Pinpoint the cell where the given text exists, returning its [x, y] midpoint coordinate. 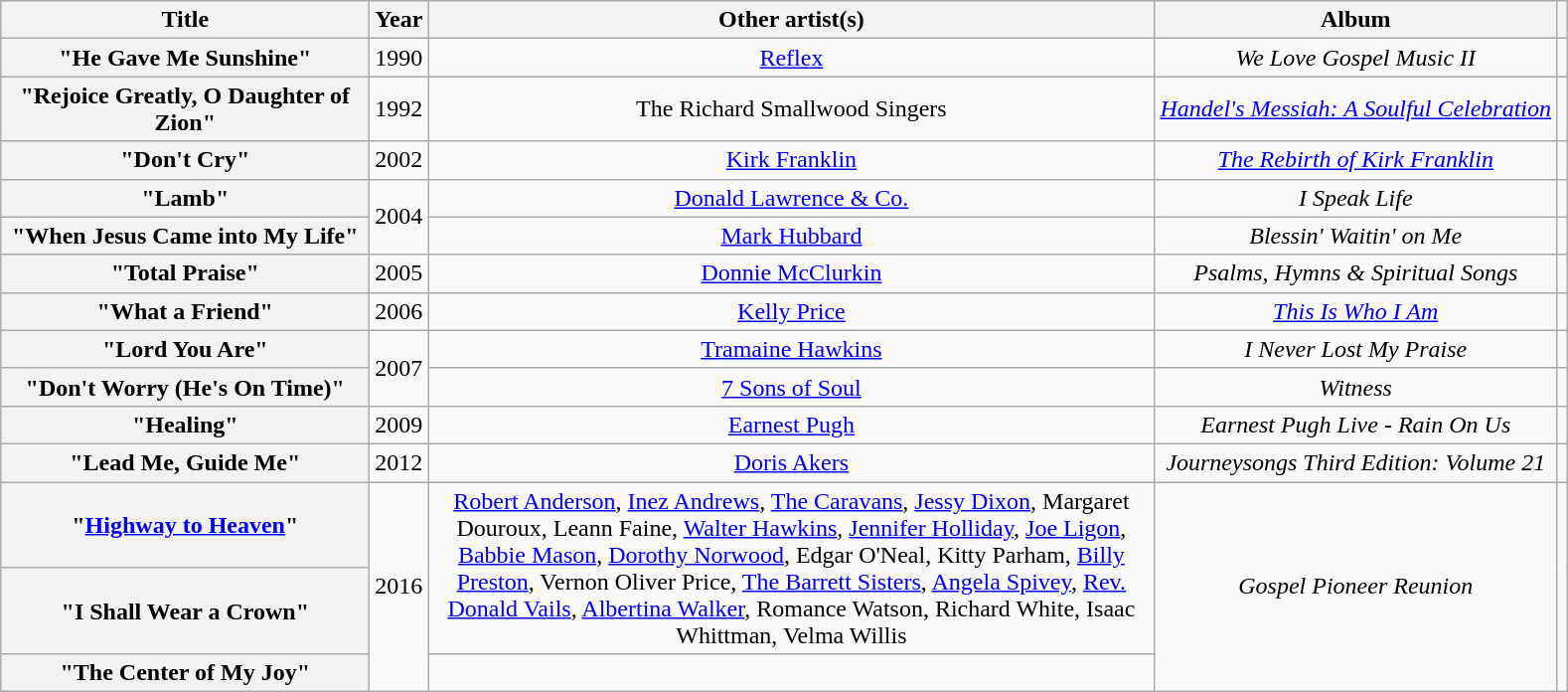
This Is Who I Am [1355, 311]
"He Gave Me Sunshine" [185, 58]
2016 [399, 587]
"What a Friend" [185, 311]
"Total Praise" [185, 273]
I Speak Life [1355, 198]
Psalms, Hymns & Spiritual Songs [1355, 273]
"Lord You Are" [185, 349]
Blessin' Waitin' on Me [1355, 236]
2006 [399, 311]
"Healing" [185, 425]
7 Sons of Soul [791, 387]
Tramaine Hawkins [791, 349]
Year [399, 20]
Other artist(s) [791, 20]
"Highway to Heaven" [185, 525]
Gospel Pioneer Reunion [1355, 587]
Album [1355, 20]
The Richard Smallwood Singers [791, 109]
Doris Akers [791, 462]
Handel's Messiah: A Soulful Celebration [1355, 109]
2009 [399, 425]
"Lead Me, Guide Me" [185, 462]
Donald Lawrence & Co. [791, 198]
We Love Gospel Music II [1355, 58]
2012 [399, 462]
Journeysongs Third Edition: Volume 21 [1355, 462]
2007 [399, 368]
Witness [1355, 387]
Earnest Pugh [791, 425]
1992 [399, 109]
"Don't Worry (He's On Time)" [185, 387]
2004 [399, 217]
Kirk Franklin [791, 160]
I Never Lost My Praise [1355, 349]
Earnest Pugh Live - Rain On Us [1355, 425]
The Rebirth of Kirk Franklin [1355, 160]
"I Shall Wear a Crown" [185, 610]
Mark Hubbard [791, 236]
Reflex [791, 58]
"The Center of My Joy" [185, 673]
1990 [399, 58]
Donnie McClurkin [791, 273]
2002 [399, 160]
Title [185, 20]
"Rejoice Greatly, O Daughter of Zion" [185, 109]
"Lamb" [185, 198]
"When Jesus Came into My Life" [185, 236]
2005 [399, 273]
Kelly Price [791, 311]
"Don't Cry" [185, 160]
